Detect which cell encompasses the target text, then output its [X, Y] center coordinate. 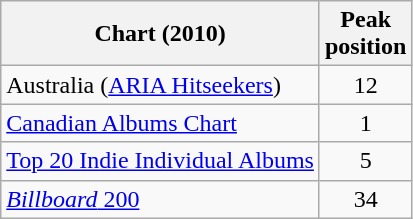
Billboard 200 [160, 199]
Peakposition [365, 34]
Canadian Albums Chart [160, 123]
34 [365, 199]
12 [365, 85]
Top 20 Indie Individual Albums [160, 161]
1 [365, 123]
5 [365, 161]
Chart (2010) [160, 34]
Australia (ARIA Hitseekers) [160, 85]
